Determine the (x, y) coordinate at the center of the cell enclosing the given text.  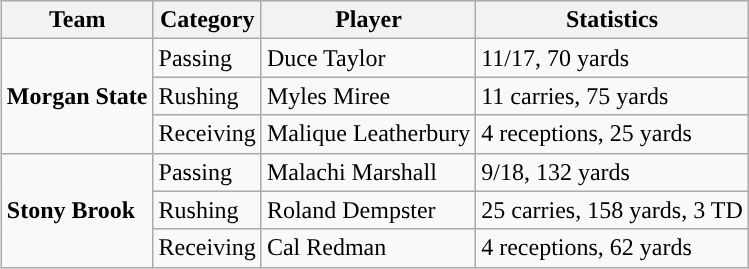
Myles Miree (368, 96)
Malachi Marshall (368, 172)
Malique Leatherbury (368, 134)
4 receptions, 25 yards (612, 134)
Statistics (612, 20)
Stony Brook (77, 210)
9/18, 132 yards (612, 172)
Cal Redman (368, 248)
Team (77, 20)
Duce Taylor (368, 58)
Roland Dempster (368, 210)
4 receptions, 62 yards (612, 248)
Category (207, 20)
11 carries, 75 yards (612, 96)
Player (368, 20)
25 carries, 158 yards, 3 TD (612, 210)
11/17, 70 yards (612, 58)
Morgan State (77, 96)
